From the cell containing the given text, extract its center point as (X, Y) coordinate. 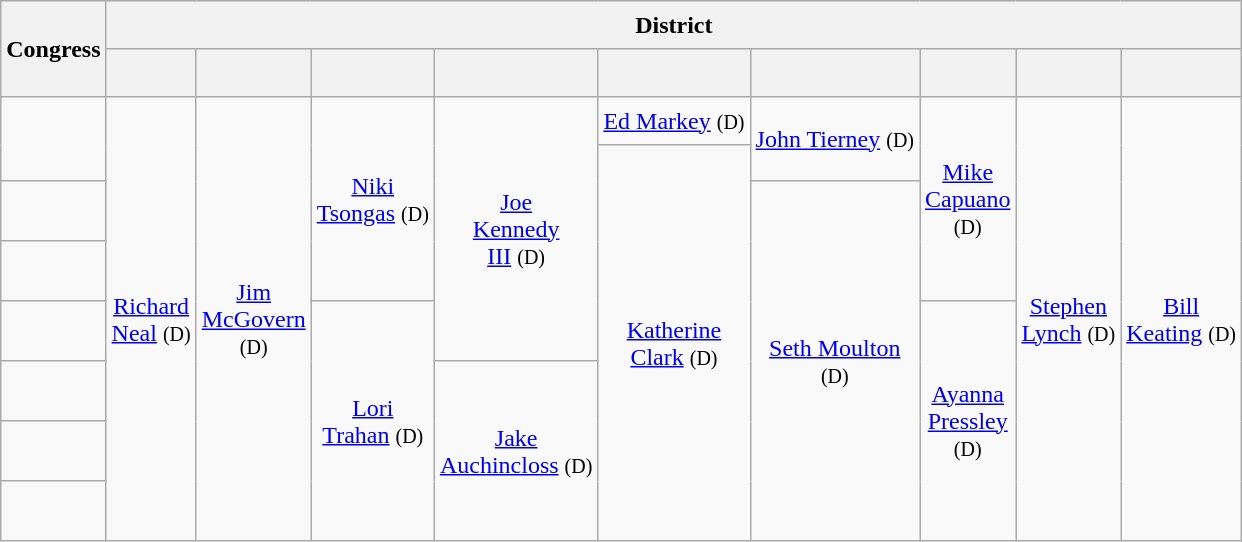
JimMcGovern(D) (254, 319)
RichardNeal (D) (151, 319)
JoeKennedyIII (D) (516, 229)
Congress (54, 49)
AyannaPressley(D) (968, 421)
Ed Markey (D) (674, 121)
District (674, 25)
MikeCapuano(D) (968, 199)
Seth Moulton(D) (835, 361)
John Tierney (D) (835, 139)
StephenLynch (D) (1068, 319)
BillKeating (D) (1182, 319)
NikiTsongas (D) (372, 199)
KatherineClark (D) (674, 343)
JakeAuchincloss (D) (516, 451)
LoriTrahan (D) (372, 421)
